Return the [x, y] coordinate for the center point of the cell that contains the specified text.  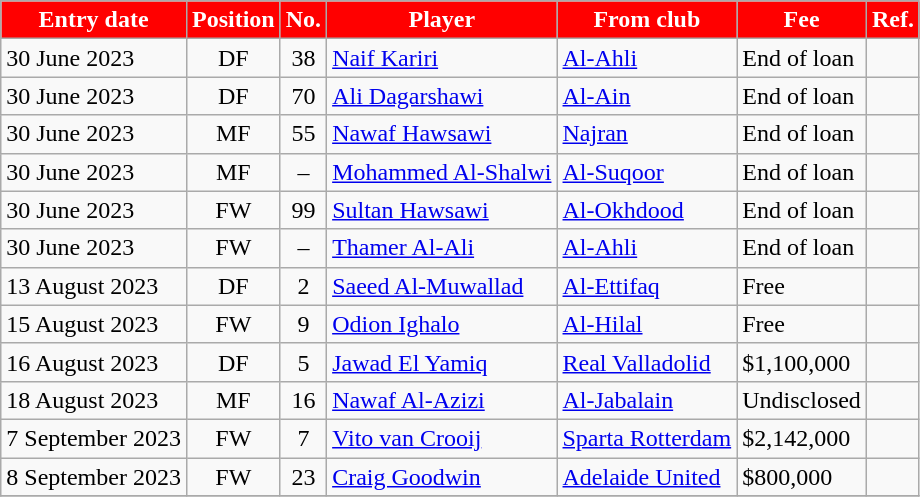
Jawad El Yamiq [442, 362]
Al-Suqoor [647, 172]
18 August 2023 [94, 400]
Saeed Al-Muwallad [442, 286]
16 [303, 400]
2 [303, 286]
Al-Okhdood [647, 210]
Fee [802, 20]
15 August 2023 [94, 324]
Player [442, 20]
Al-Ettifaq [647, 286]
38 [303, 58]
Undisclosed [802, 400]
Sparta Rotterdam [647, 438]
Odion Ighalo [442, 324]
Entry date [94, 20]
$2,142,000 [802, 438]
No. [303, 20]
Sultan Hawsawi [442, 210]
Position [233, 20]
Al-Jabalain [647, 400]
9 [303, 324]
Craig Goodwin [442, 477]
Ref. [892, 20]
7 [303, 438]
Real Valladolid [647, 362]
From club [647, 20]
16 August 2023 [94, 362]
Adelaide United [647, 477]
5 [303, 362]
23 [303, 477]
Naif Kariri [442, 58]
7 September 2023 [94, 438]
55 [303, 134]
Najran [647, 134]
Al-Ain [647, 96]
Vito van Crooij [442, 438]
Al-Hilal [647, 324]
Mohammed Al-Shalwi [442, 172]
Ali Dagarshawi [442, 96]
Nawaf Hawsawi [442, 134]
$1,100,000 [802, 362]
Thamer Al-Ali [442, 248]
70 [303, 96]
99 [303, 210]
$800,000 [802, 477]
13 August 2023 [94, 286]
8 September 2023 [94, 477]
Nawaf Al-Azizi [442, 400]
